Capture the cell that displays the provided text and extract its (X, Y) central coordinate. 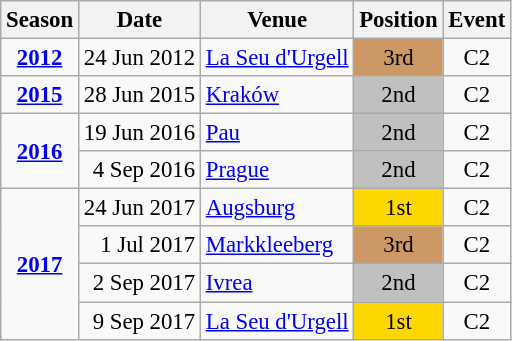
2012 (40, 58)
Kraków (276, 95)
1 Jul 2017 (139, 245)
2015 (40, 95)
Augsburg (276, 208)
Pau (276, 133)
4 Sep 2016 (139, 170)
Markkleeberg (276, 245)
28 Jun 2015 (139, 95)
2016 (40, 152)
Ivrea (276, 283)
9 Sep 2017 (139, 321)
24 Jun 2017 (139, 208)
Prague (276, 170)
Venue (276, 20)
Season (40, 20)
Date (139, 20)
2017 (40, 264)
19 Jun 2016 (139, 133)
Position (398, 20)
24 Jun 2012 (139, 58)
2 Sep 2017 (139, 283)
Event (477, 20)
